From the cell containing the given text, extract its center point as (X, Y) coordinate. 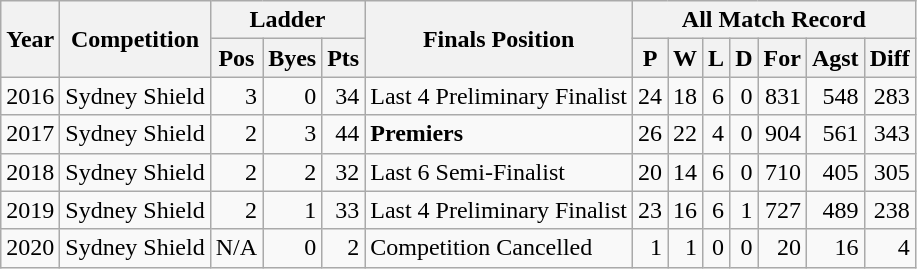
14 (686, 172)
Agst (835, 58)
Diff (890, 58)
N/A (236, 248)
Last 6 Semi-Finalist (499, 172)
2017 (30, 134)
Pts (344, 58)
Competition (135, 39)
W (686, 58)
831 (782, 96)
2016 (30, 96)
All Match Record (774, 20)
33 (344, 210)
405 (835, 172)
For (782, 58)
283 (890, 96)
22 (686, 134)
26 (650, 134)
2018 (30, 172)
32 (344, 172)
Byes (292, 58)
Pos (236, 58)
Finals Position (499, 39)
305 (890, 172)
561 (835, 134)
Year (30, 39)
489 (835, 210)
238 (890, 210)
548 (835, 96)
23 (650, 210)
Ladder (288, 20)
Premiers (499, 134)
904 (782, 134)
2019 (30, 210)
24 (650, 96)
34 (344, 96)
18 (686, 96)
710 (782, 172)
727 (782, 210)
L (716, 58)
44 (344, 134)
D (744, 58)
343 (890, 134)
Competition Cancelled (499, 248)
2020 (30, 248)
P (650, 58)
